Scan for the cell matching the given text and deliver its (x, y) coordinate at center. 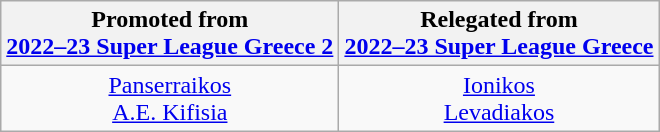
PanserraikosA.E. Kifisia (170, 98)
IonikosLevadiakos (499, 98)
Promoted from2022–23 Super League Greece 2 (170, 34)
Relegated from2022–23 Super League Greece (499, 34)
